For the text-containing cell, return its midpoint in (x, y) coordinate format. 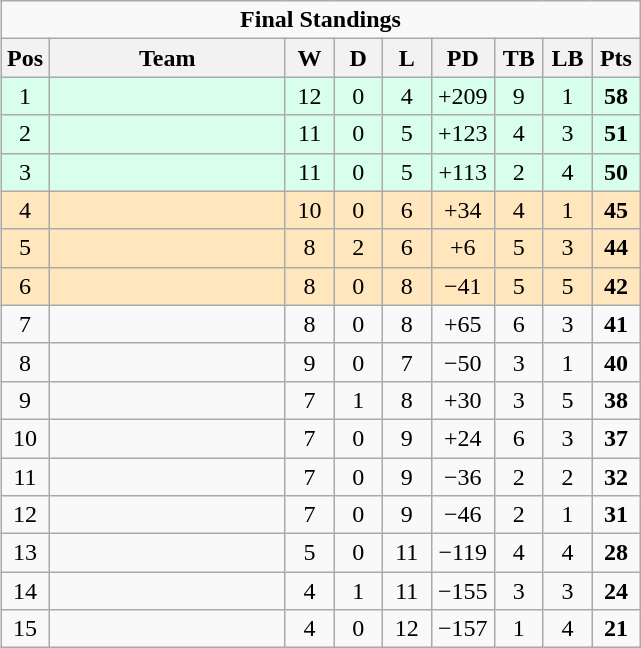
Final Standings (321, 20)
24 (616, 591)
+65 (463, 324)
Pos (26, 58)
21 (616, 629)
+24 (463, 438)
D (358, 58)
L (406, 58)
58 (616, 96)
−41 (463, 286)
51 (616, 134)
+113 (463, 172)
−119 (463, 553)
PD (463, 58)
−155 (463, 591)
50 (616, 172)
+123 (463, 134)
42 (616, 286)
13 (26, 553)
Pts (616, 58)
+34 (463, 210)
40 (616, 362)
31 (616, 515)
−50 (463, 362)
Team (167, 58)
W (310, 58)
37 (616, 438)
44 (616, 248)
+6 (463, 248)
45 (616, 210)
−46 (463, 515)
32 (616, 477)
TB (520, 58)
−36 (463, 477)
LB (568, 58)
15 (26, 629)
41 (616, 324)
−157 (463, 629)
14 (26, 591)
+209 (463, 96)
28 (616, 553)
38 (616, 400)
+30 (463, 400)
